Search for the cell housing the specified text and yield its [X, Y] center coordinate. 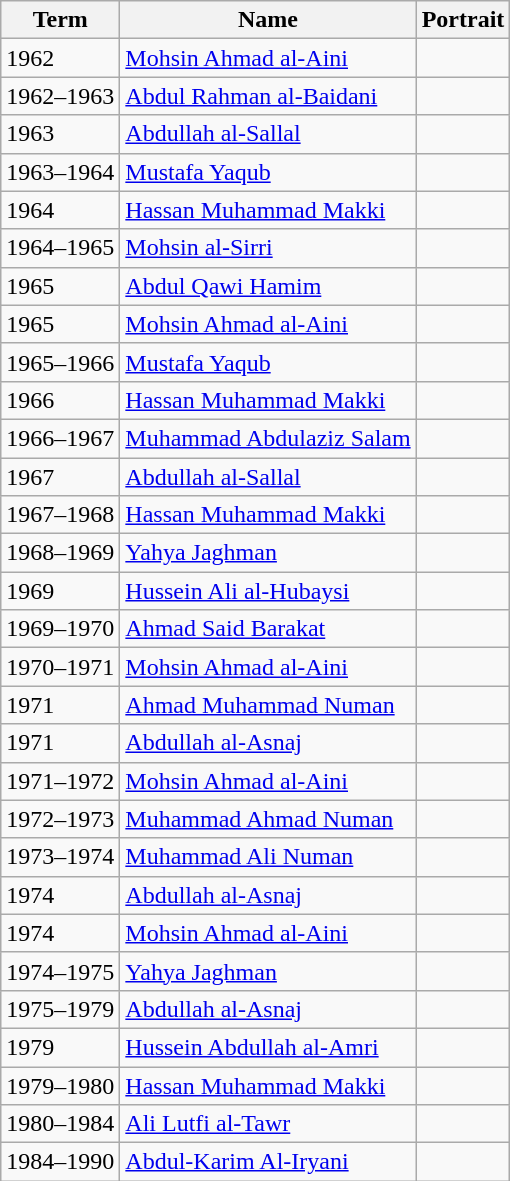
Muhammad Ahmad Numan [268, 819]
1963–1964 [60, 172]
1969 [60, 591]
1965–1966 [60, 362]
Abdul Rahman al-Baidani [268, 96]
1962–1963 [60, 96]
1970–1971 [60, 667]
1974–1975 [60, 971]
1966–1967 [60, 438]
Mohsin al-Sirri [268, 248]
Hussein Abdullah al-Amri [268, 1047]
1972–1973 [60, 819]
Abdul Qawi Hamim [268, 286]
1963 [60, 134]
Ahmad Muhammad Numan [268, 705]
Name [268, 20]
Muhammad Abdulaziz Salam [268, 438]
Ahmad Said Barakat [268, 629]
Portrait [463, 20]
Term [60, 20]
Hussein Ali al-Hubaysi [268, 591]
1975–1979 [60, 1009]
1964–1965 [60, 248]
1984–1990 [60, 1162]
Muhammad Ali Numan [268, 857]
1967–1968 [60, 515]
1979 [60, 1047]
1967 [60, 477]
1964 [60, 210]
1980–1984 [60, 1124]
1973–1974 [60, 857]
1962 [60, 58]
Ali Lutfi al-Tawr [268, 1124]
1968–1969 [60, 553]
1966 [60, 400]
1969–1970 [60, 629]
Abdul-Karim Al-Iryani [268, 1162]
1979–1980 [60, 1085]
1971–1972 [60, 781]
